Provide the [X, Y] coordinate of the cell's center where the given text is located.  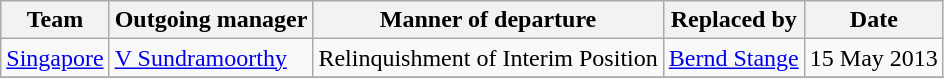
V Sundramoorthy [211, 58]
Team [55, 20]
Outgoing manager [211, 20]
Bernd Stange [734, 58]
Date [874, 20]
Manner of departure [488, 20]
Relinquishment of Interim Position [488, 58]
15 May 2013 [874, 58]
Singapore [55, 58]
Replaced by [734, 20]
